Determine the (X, Y) coordinate at the center of the cell enclosing the given text.  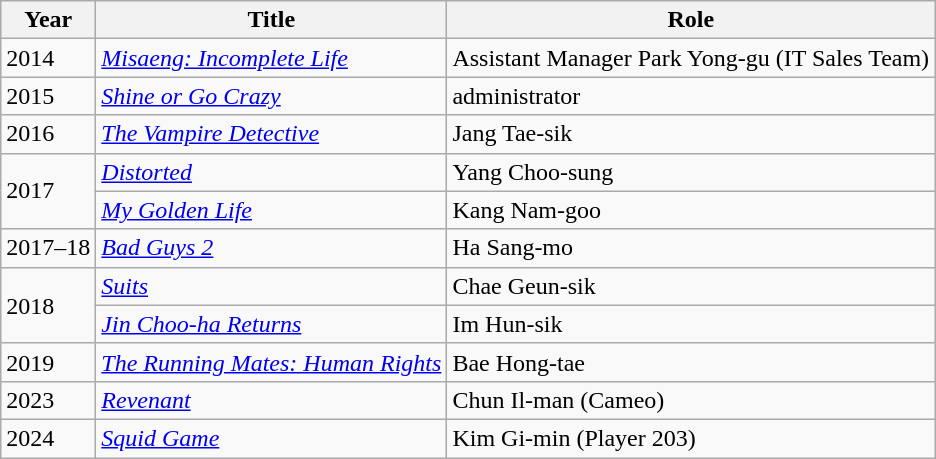
2018 (48, 305)
2015 (48, 96)
Title (272, 20)
Yang Choo-sung (691, 172)
2017–18 (48, 248)
administrator (691, 96)
2023 (48, 400)
Revenant (272, 400)
Suits (272, 286)
Ha Sang-mo (691, 248)
2019 (48, 362)
Kang Nam-goo (691, 210)
Chae Geun-sik (691, 286)
Distorted (272, 172)
2024 (48, 438)
Bae Hong-tae (691, 362)
Chun Il-man (Cameo) (691, 400)
Kim Gi-min (Player 203) (691, 438)
Jang Tae-sik (691, 134)
2014 (48, 58)
Role (691, 20)
My Golden Life (272, 210)
Jin Choo-ha Returns (272, 324)
2016 (48, 134)
Squid Game (272, 438)
Bad Guys 2 (272, 248)
Misaeng: Incomplete Life (272, 58)
The Vampire Detective (272, 134)
Year (48, 20)
Shine or Go Crazy (272, 96)
The Running Mates: Human Rights (272, 362)
2017 (48, 191)
Im Hun-sik (691, 324)
Assistant Manager Park Yong-gu (IT Sales Team) (691, 58)
